Locate the cell with the specified text and output its (x, y) center coordinate. 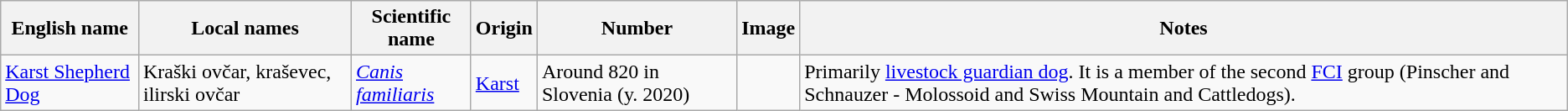
English name (70, 29)
Karst Shepherd Dog (70, 82)
Image (769, 29)
Karst (504, 82)
Local names (245, 29)
Around 820 in Slovenia (y. 2020) (637, 82)
Notes (1184, 29)
Canis familiaris (410, 82)
Scientific name (410, 29)
Kraški ovčar, kraševec, ilirski ovčar (245, 82)
Primarily livestock guardian dog. It is a member of the second FCI group (Pinscher and Schnauzer - Molossoid and Swiss Mountain and Cattledogs). (1184, 82)
Origin (504, 29)
Number (637, 29)
